Identify which cell holds the provided text, then report its [x, y] central coordinate. 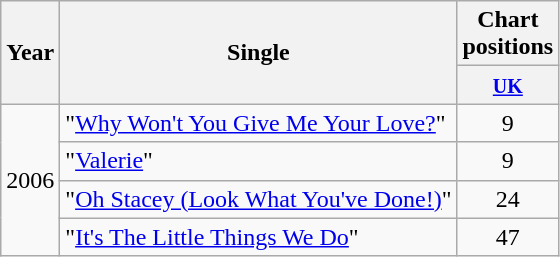
Chart positions [508, 34]
"Valerie" [258, 161]
"It's The Little Things We Do" [258, 237]
2006 [30, 180]
"Why Won't You Give Me Your Love?" [258, 123]
Year [30, 52]
47 [508, 237]
Single [258, 52]
UK [508, 85]
"Oh Stacey (Look What You've Done!)" [258, 199]
24 [508, 199]
